Extract the (X, Y) coordinate from the center of the cell holding the provided text.  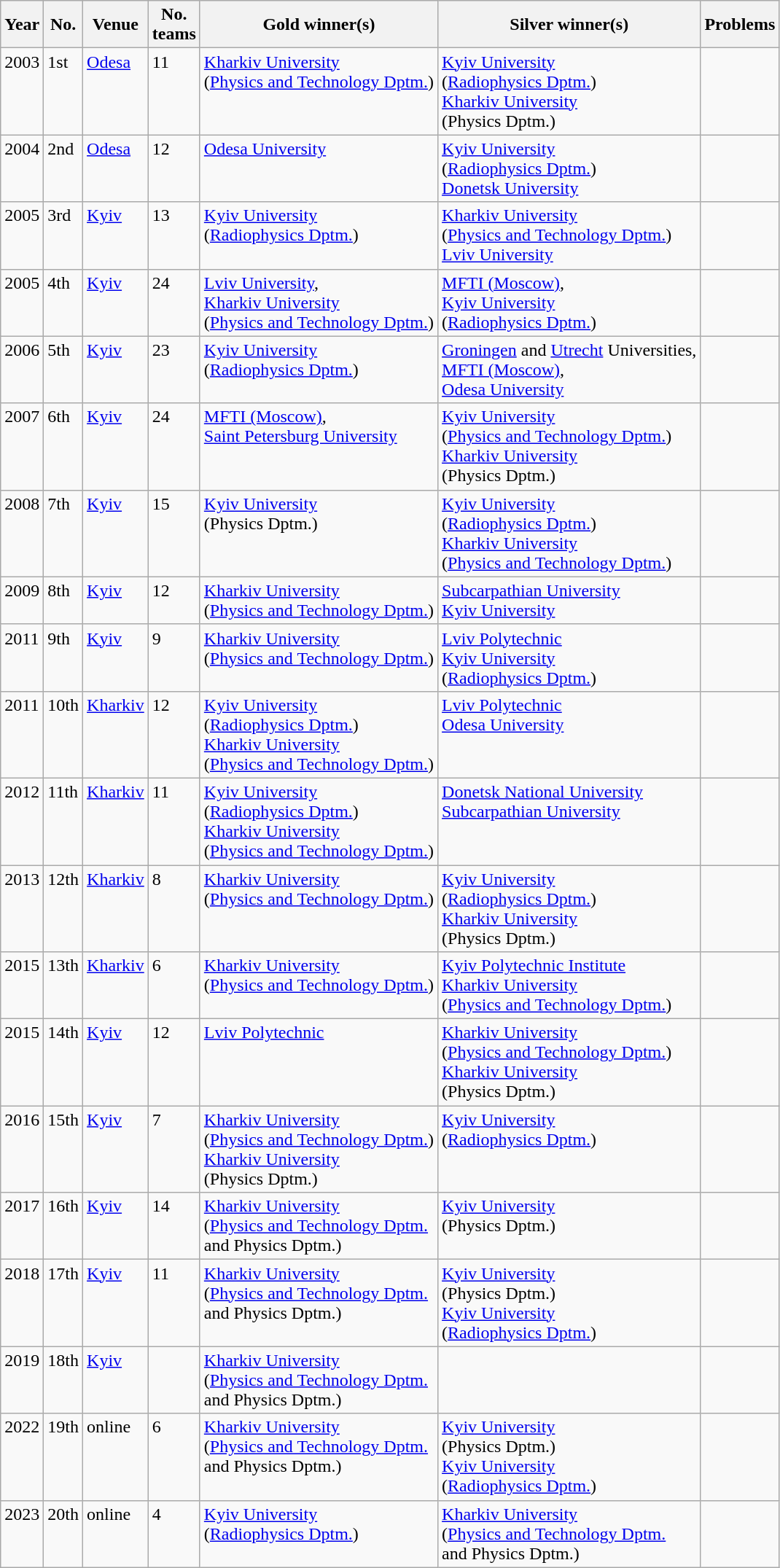
9 (173, 658)
Venue (116, 25)
2007 (22, 446)
20th (63, 1534)
4 (173, 1534)
Lviv PolytechnicOdesa University (569, 735)
16th (63, 1226)
Year (22, 25)
2013 (22, 908)
Lviv Polytechnic (319, 1063)
23 (173, 370)
Lviv University,Kharkiv University(Physics and Technology Dptm.) (319, 303)
7th (63, 534)
No. (63, 25)
12th (63, 908)
Groningen and Utrecht Universities,MFTI (Moscow),Odesa University (569, 370)
No.teams (173, 25)
17th (63, 1303)
Gold winner(s) (319, 25)
8th (63, 601)
15th (63, 1149)
9th (63, 658)
18th (63, 1380)
15 (173, 534)
Silver winner(s) (569, 25)
13th (63, 986)
2023 (22, 1534)
14 (173, 1226)
3rd (63, 235)
6th (63, 446)
Kyiv University(Radiophysics Dptm.)Donetsk University (569, 168)
MFTI (Moscow),Saint Petersburg University (319, 446)
2017 (22, 1226)
Subcarpathian UniversityKyiv University (569, 601)
2nd (63, 168)
2019 (22, 1380)
8 (173, 908)
MFTI (Moscow),Kyiv University(Radiophysics Dptm.) (569, 303)
Problems (740, 25)
1st (63, 92)
Odesa University (319, 168)
7 (173, 1149)
2008 (22, 534)
2012 (22, 821)
2022 (22, 1456)
2016 (22, 1149)
2003 (22, 92)
Kyiv University(Physics and Technology Dptm.)Kharkiv University(Physics Dptm.) (569, 446)
Donetsk National UniversitySubcarpathian University (569, 821)
10th (63, 735)
Lviv PolytechnicKyiv University(Radiophysics Dptm.) (569, 658)
14th (63, 1063)
2006 (22, 370)
Kharkiv University(Physics and Technology Dptm.)Lviv University (569, 235)
2009 (22, 601)
2018 (22, 1303)
11th (63, 821)
5th (63, 370)
4th (63, 303)
19th (63, 1456)
Kyiv Polytechnic InstituteKharkiv University(Physics and Technology Dptm.) (569, 986)
13 (173, 235)
2004 (22, 168)
